Return (X, Y) of the center of cell containing provided text 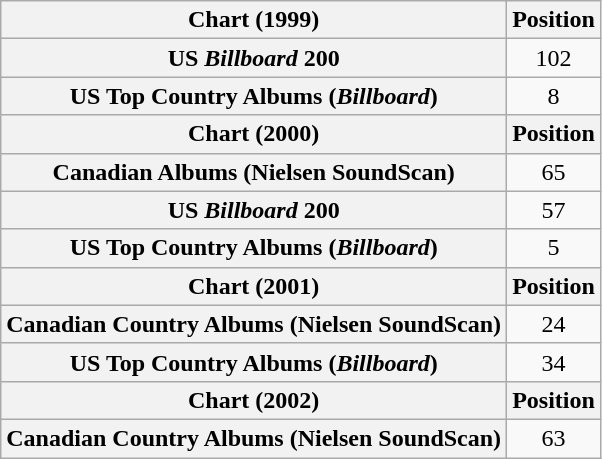
57 (554, 210)
Chart (2002) (254, 400)
Chart (1999) (254, 20)
24 (554, 324)
Chart (2001) (254, 286)
63 (554, 438)
Canadian Albums (Nielsen SoundScan) (254, 172)
34 (554, 362)
Chart (2000) (254, 134)
65 (554, 172)
8 (554, 96)
5 (554, 248)
102 (554, 58)
